Identify which cell holds the provided text, then report its (x, y) central coordinate. 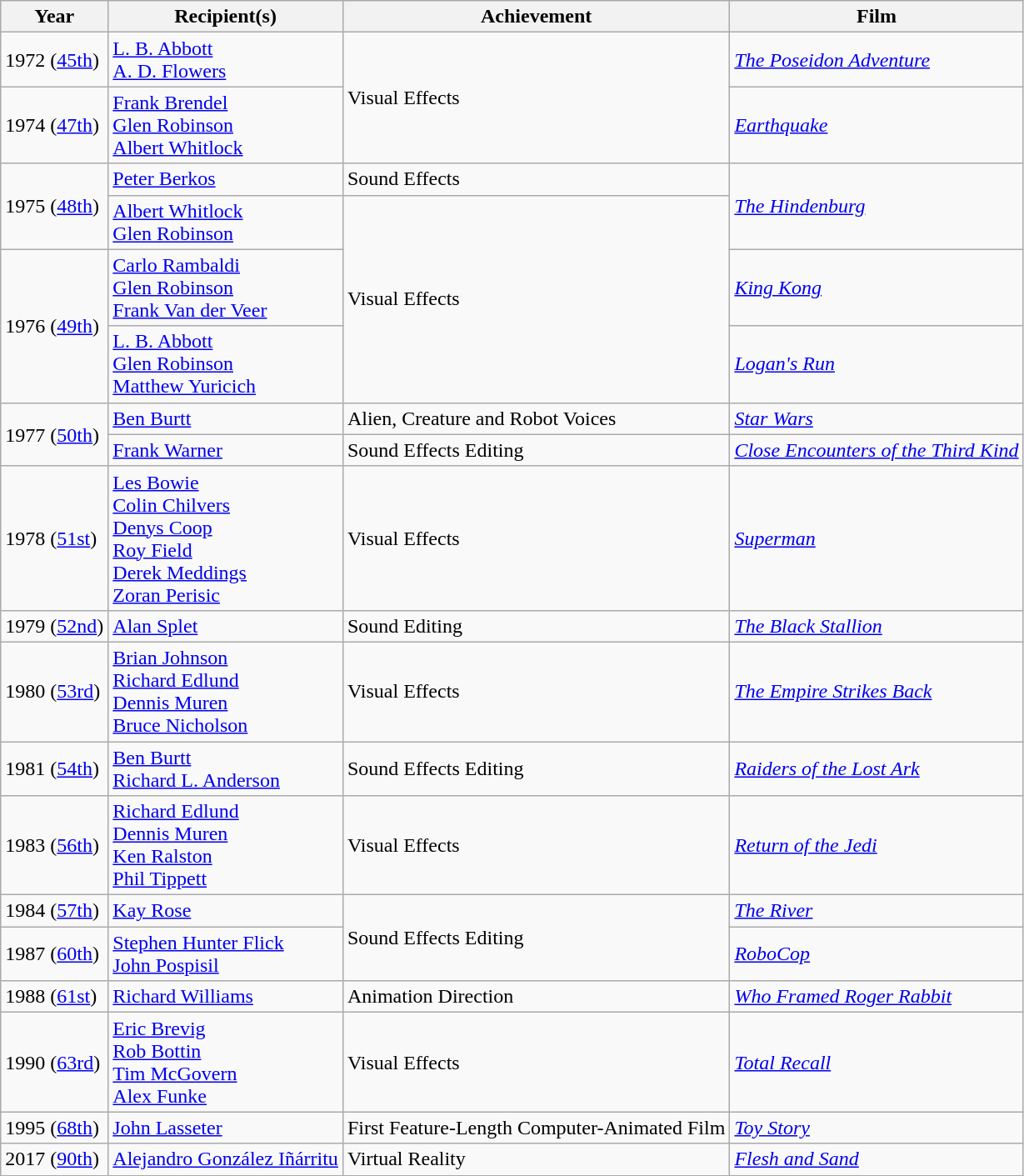
Sound Effects (537, 179)
Frank BrendelGlen RobinsonAlbert Whitlock (226, 125)
Richard Williams (226, 997)
1988 (61st) (55, 997)
Star Wars (877, 418)
First Feature-Length Computer-Animated Film (537, 1128)
1979 (52nd) (55, 626)
1984 (57th) (55, 911)
Superman (877, 538)
Animation Direction (537, 997)
1987 (60th) (55, 953)
Flesh and Sand (877, 1159)
Brian JohnsonRichard EdlundDennis MurenBruce Nicholson (226, 692)
Sound Editing (537, 626)
Logan's Run (877, 364)
Alien, Creature and Robot Voices (537, 418)
Virtual Reality (537, 1159)
Toy Story (877, 1128)
Kay Rose (226, 911)
Film (877, 17)
Alan Splet (226, 626)
1981 (54th) (55, 768)
The Poseidon Adventure (877, 60)
1983 (56th) (55, 845)
King Kong (877, 288)
The Empire Strikes Back (877, 692)
1995 (68th) (55, 1128)
Peter Berkos (226, 179)
1975 (48th) (55, 207)
Achievement (537, 17)
Who Framed Roger Rabbit (877, 997)
1978 (51st) (55, 538)
Ben BurttRichard L. Anderson (226, 768)
Raiders of the Lost Ark (877, 768)
1990 (63rd) (55, 1062)
2017 (90th) (55, 1159)
1977 (50th) (55, 434)
Frank Warner (226, 450)
Year (55, 17)
1980 (53rd) (55, 692)
Carlo RambaldiGlen RobinsonFrank Van der Veer (226, 288)
Close Encounters of the Third Kind (877, 450)
1974 (47th) (55, 125)
L. B. AbbottGlen RobinsonMatthew Yuricich (226, 364)
Stephen Hunter FlickJohn Pospisil (226, 953)
The Black Stallion (877, 626)
1976 (49th) (55, 326)
Richard EdlundDennis MurenKen RalstonPhil Tippett (226, 845)
L. B. AbbottA. D. Flowers (226, 60)
Total Recall (877, 1062)
1972 (45th) (55, 60)
Les BowieColin ChilversDenys CoopRoy FieldDerek MeddingsZoran Perisic (226, 538)
Return of the Jedi (877, 845)
Albert WhitlockGlen Robinson (226, 222)
RoboCop (877, 953)
Ben Burtt (226, 418)
Earthquake (877, 125)
The River (877, 911)
John Lasseter (226, 1128)
The Hindenburg (877, 207)
Eric BrevigRob BottinTim McGovernAlex Funke (226, 1062)
Recipient(s) (226, 17)
Alejandro González Iñárritu (226, 1159)
